Scan for the cell matching the given text and deliver its [X, Y] coordinate at center. 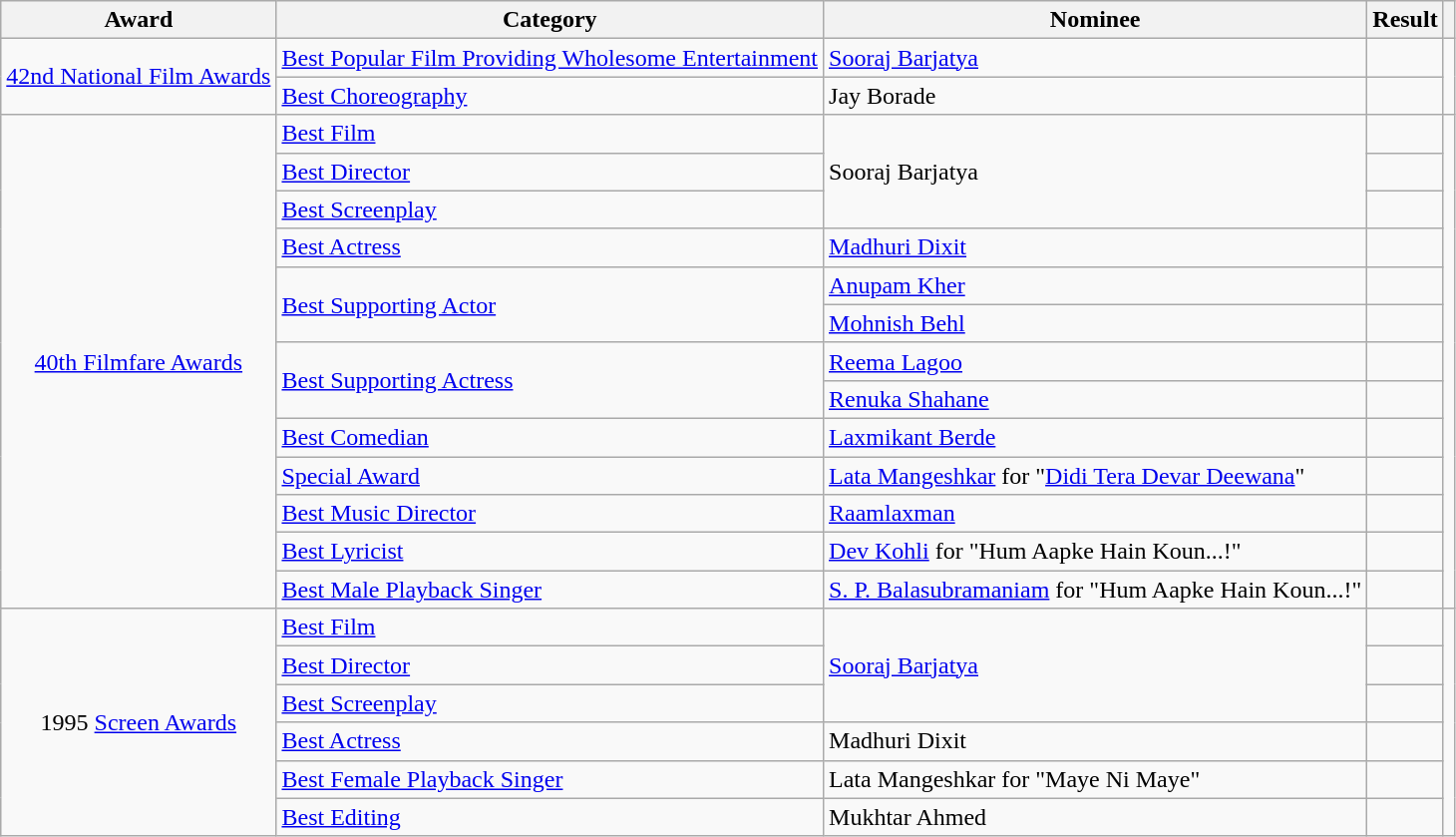
Dev Kohli for "Hum Aapke Hain Koun...!" [1095, 552]
Special Award [550, 476]
42nd National Film Awards [139, 77]
Raamlaxman [1095, 514]
1995 Screen Awards [139, 722]
S. P. Balasubramaniam for "Hum Aapke Hain Koun...!" [1095, 590]
Best Comedian [550, 437]
Nominee [1095, 20]
Lata Mangeshkar for "Maye Ni Maye" [1095, 779]
Mohnish Behl [1095, 323]
Best Music Director [550, 514]
Renuka Shahane [1095, 399]
Best Choreography [550, 96]
Category [550, 20]
Best Popular Film Providing Wholesome Entertainment [550, 58]
Best Supporting Actress [550, 380]
Result [1405, 20]
Best Editing [550, 817]
Lata Mangeshkar for "Didi Tera Devar Deewana" [1095, 476]
Best Lyricist [550, 552]
Best Male Playback Singer [550, 590]
Anupam Kher [1095, 285]
Best Supporting Actor [550, 304]
Reema Lagoo [1095, 361]
Mukhtar Ahmed [1095, 817]
Award [139, 20]
Laxmikant Berde [1095, 437]
Best Female Playback Singer [550, 779]
Jay Borade [1095, 96]
40th Filmfare Awards [139, 361]
